Determine the (x, y) coordinate at the center of the cell enclosing the given text.  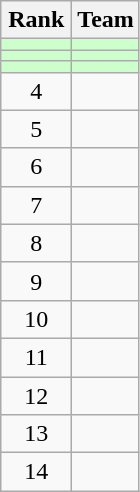
Rank (36, 20)
6 (36, 167)
12 (36, 395)
7 (36, 205)
9 (36, 281)
13 (36, 434)
14 (36, 472)
11 (36, 357)
10 (36, 319)
4 (36, 91)
8 (36, 243)
Team (106, 20)
5 (36, 129)
